Provide the (X, Y) coordinate of the cell's center where the given text is located.  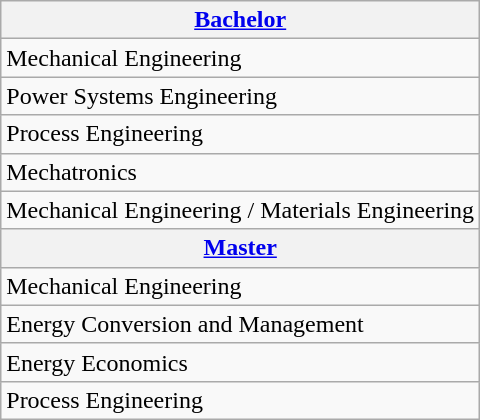
Energy Economics (240, 362)
Master (240, 248)
Mechatronics (240, 172)
Power Systems Engineering (240, 96)
Energy Conversion and Management (240, 324)
Bachelor (240, 20)
Mechanical Engineering / Materials Engineering (240, 210)
